Extract the [X, Y] coordinate from the center of the cell holding the provided text.  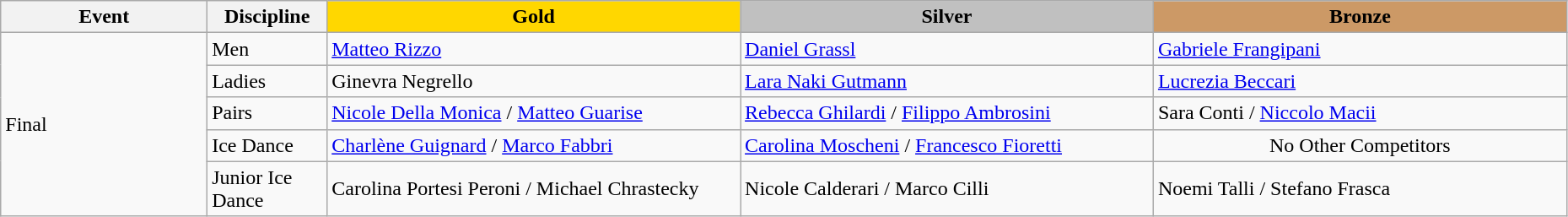
Bronze [1360, 17]
Carolina Portesi Peroni / Michael Chrastecky [534, 189]
Ginevra Negrello [534, 81]
Gold [534, 17]
Daniel Grassl [947, 49]
Discipline [267, 17]
Gabriele Frangipani [1360, 49]
Final [105, 125]
Ice Dance [267, 145]
Men [267, 49]
Ladies [267, 81]
Nicole Della Monica / Matteo Guarise [534, 113]
Lara Naki Gutmann [947, 81]
Carolina Moscheni / Francesco Fioretti [947, 145]
Rebecca Ghilardi / Filippo Ambrosini [947, 113]
Noemi Talli / Stefano Frasca [1360, 189]
Lucrezia Beccari [1360, 81]
No Other Competitors [1360, 145]
Event [105, 17]
Nicole Calderari / Marco Cilli [947, 189]
Junior Ice Dance [267, 189]
Silver [947, 17]
Matteo Rizzo [534, 49]
Charlène Guignard / Marco Fabbri [534, 145]
Pairs [267, 113]
Sara Conti / Niccolo Macii [1360, 113]
